Return (x, y) of the center of cell containing provided text 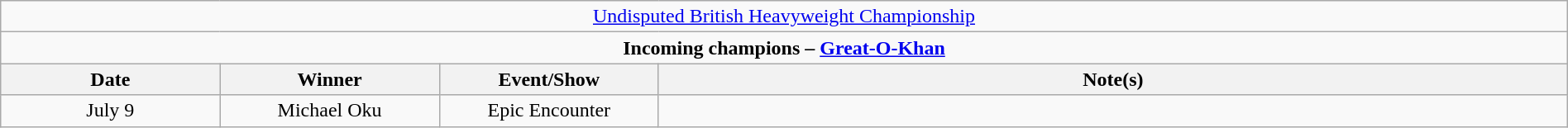
Event/Show (549, 79)
Michael Oku (329, 111)
Epic Encounter (549, 111)
Incoming champions – Great-O-Khan (784, 48)
Date (111, 79)
Note(s) (1113, 79)
Winner (329, 79)
July 9 (111, 111)
Undisputed British Heavyweight Championship (784, 17)
